From the cell containing the given text, extract its center point as (x, y) coordinate. 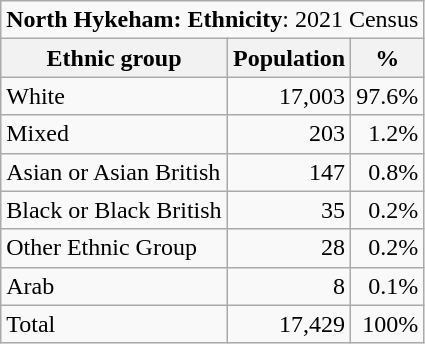
1.2% (388, 134)
8 (288, 286)
28 (288, 248)
17,003 (288, 96)
North Hykeham: Ethnicity: 2021 Census (212, 20)
100% (388, 324)
147 (288, 172)
Total (114, 324)
% (388, 58)
17,429 (288, 324)
Ethnic group (114, 58)
Mixed (114, 134)
Other Ethnic Group (114, 248)
White (114, 96)
0.8% (388, 172)
97.6% (388, 96)
35 (288, 210)
Population (288, 58)
0.1% (388, 286)
Asian or Asian British (114, 172)
Black or Black British (114, 210)
203 (288, 134)
Arab (114, 286)
